Scan for the cell matching the given text and deliver its (x, y) coordinate at center. 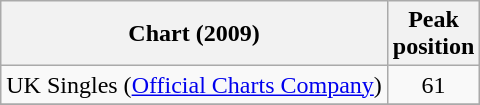
61 (433, 85)
UK Singles (Official Charts Company) (194, 85)
Peakposition (433, 34)
Chart (2009) (194, 34)
